From the cell containing the given text, extract its center point as (x, y) coordinate. 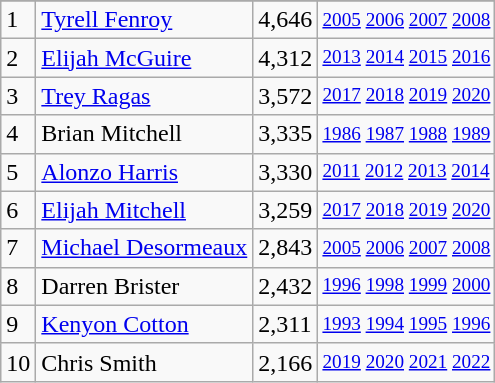
Darren Brister (144, 286)
3 (18, 96)
Trey Ragas (144, 96)
1986 1987 1988 1989 (406, 134)
2,843 (286, 248)
Brian Mitchell (144, 134)
2011 2012 2013 2014 (406, 172)
1993 1994 1995 1996 (406, 324)
3,259 (286, 210)
5 (18, 172)
3,335 (286, 134)
Alonzo Harris (144, 172)
2019 2020 2021 2022 (406, 362)
Michael Desormeaux (144, 248)
2,432 (286, 286)
3,572 (286, 96)
7 (18, 248)
Elijah McGuire (144, 58)
1 (18, 20)
Kenyon Cotton (144, 324)
2,311 (286, 324)
Tyrell Fenroy (144, 20)
2013 2014 2015 2016 (406, 58)
3,330 (286, 172)
9 (18, 324)
Chris Smith (144, 362)
4,312 (286, 58)
6 (18, 210)
1996 1998 1999 2000 (406, 286)
Elijah Mitchell (144, 210)
4,646 (286, 20)
2 (18, 58)
4 (18, 134)
8 (18, 286)
2,166 (286, 362)
10 (18, 362)
